For the text-containing cell, return its midpoint in (x, y) coordinate format. 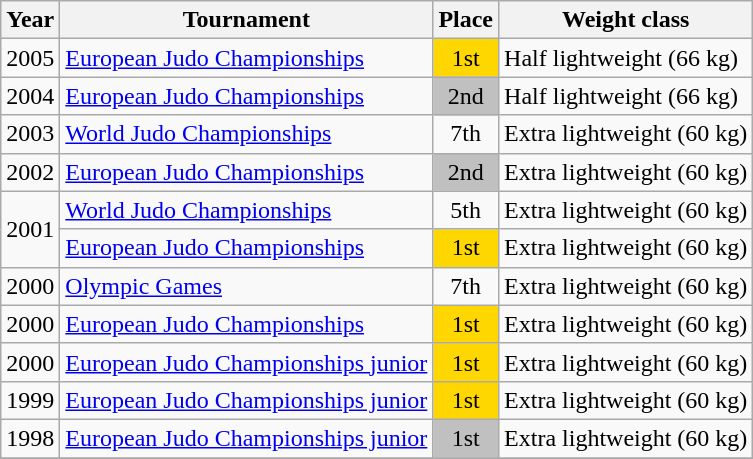
2002 (30, 172)
1998 (30, 438)
1999 (30, 400)
2004 (30, 96)
2003 (30, 134)
Olympic Games (246, 286)
2001 (30, 229)
Year (30, 20)
2005 (30, 58)
Place (466, 20)
Tournament (246, 20)
Weight class (626, 20)
5th (466, 210)
